Scan for the cell matching the given text and deliver its (x, y) coordinate at center. 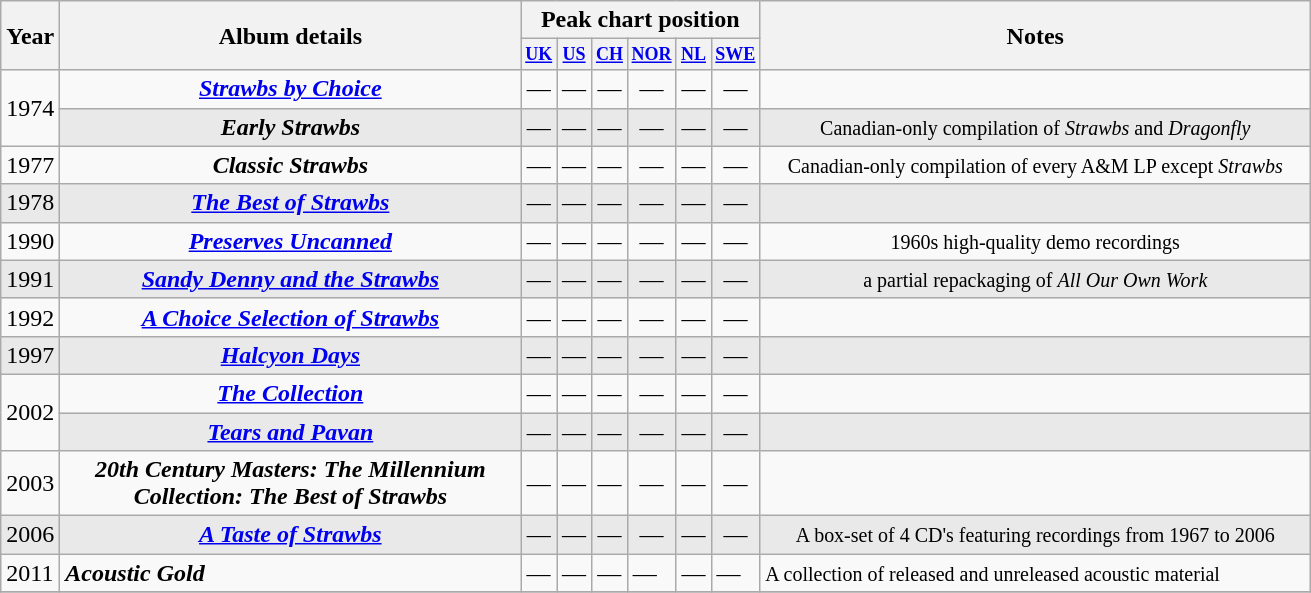
UK (539, 54)
Notes (1036, 36)
Classic Strawbs (290, 165)
Peak chart position (640, 20)
Year (30, 36)
2011 (30, 573)
SWE (736, 54)
NOR (652, 54)
1960s high-quality demo recordings (1036, 241)
NL (694, 54)
The Collection (290, 393)
The Best of Strawbs (290, 203)
Acoustic Gold (290, 573)
A collection of released and unreleased acoustic material (1036, 573)
1992 (30, 317)
1997 (30, 355)
Canadian-only compilation of every A&M LP except Strawbs (1036, 165)
2003 (30, 484)
Halcyon Days (290, 355)
US (574, 54)
Sandy Denny and the Strawbs (290, 279)
Canadian-only compilation of Strawbs and Dragonfly (1036, 127)
1974 (30, 108)
1977 (30, 165)
A Taste of Strawbs (290, 535)
A box-set of 4 CD's featuring recordings from 1967 to 2006 (1036, 535)
1990 (30, 241)
Early Strawbs (290, 127)
Tears and Pavan (290, 432)
2002 (30, 412)
a partial repackaging of All Our Own Work (1036, 279)
2006 (30, 535)
1991 (30, 279)
A Choice Selection of Strawbs (290, 317)
Album details (290, 36)
Preserves Uncanned (290, 241)
CH (610, 54)
1978 (30, 203)
Strawbs by Choice (290, 89)
20th Century Masters: The Millennium Collection: The Best of Strawbs (290, 484)
